For the text-containing cell, return its midpoint in [x, y] coordinate format. 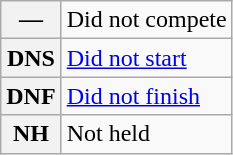
Did not start [146, 58]
Did not compete [146, 20]
DNS [31, 58]
Did not finish [146, 96]
NH [31, 134]
— [31, 20]
Not held [146, 134]
DNF [31, 96]
